Return the [x, y] coordinate for the center point of the cell that contains the specified text.  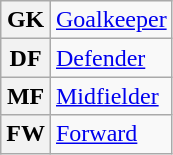
Defender [111, 58]
GK [26, 20]
DF [26, 58]
FW [26, 134]
Forward [111, 134]
Midfielder [111, 96]
MF [26, 96]
Goalkeeper [111, 20]
